Scan for the cell matching the given text and deliver its [X, Y] coordinate at center. 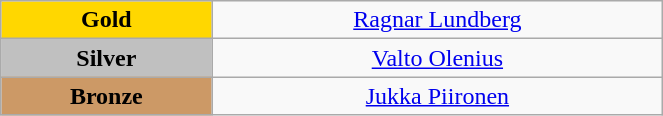
Silver [106, 58]
Jukka Piironen [438, 96]
Bronze [106, 96]
Ragnar Lundberg [438, 20]
Gold [106, 20]
Valto Olenius [438, 58]
